From the cell containing the given text, extract its center point as (x, y) coordinate. 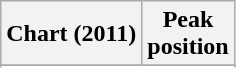
Peakposition (188, 34)
Chart (2011) (72, 34)
